Find where the given text appears and provide that cell's center as [x, y] coordinate. 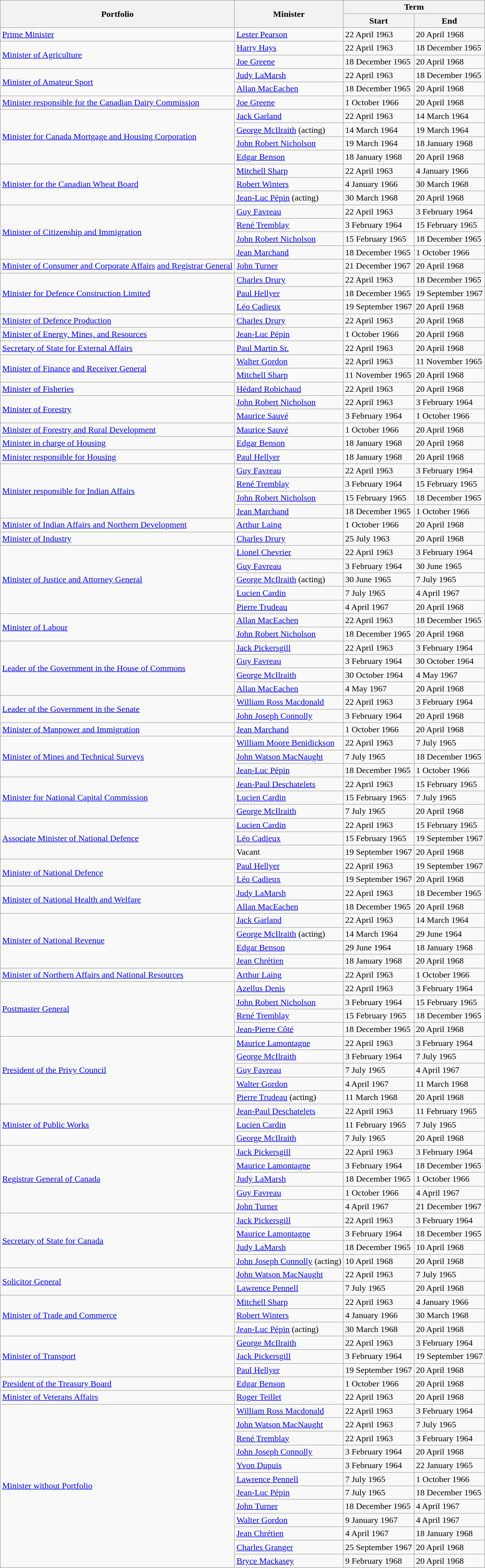
Minister of National Health and Welfare [117, 900]
Minister of Fisheries [117, 389]
Charles Granger [289, 1547]
John Joseph Connolly (acting) [289, 1261]
Associate Minister of National Defence [117, 838]
Minister of Manpower and Immigration [117, 729]
Secretary of State for Canada [117, 1240]
Minister for National Capital Commission [117, 797]
Minister responsible for the Canadian Dairy Commission [117, 102]
Minister [289, 14]
Vacant [289, 852]
9 January 1967 [379, 1520]
Minister of Mines and Technical Surveys [117, 757]
Azellus Denis [289, 988]
Minister without Portfolio [117, 1486]
Minister of Labour [117, 627]
Roger Teillet [289, 1397]
Start [379, 21]
Minister of Justice and Attorney General [117, 579]
Minister of Energy, Mines, and Resources [117, 334]
Minister for the Canadian Wheat Board [117, 184]
Minister of National Defence [117, 873]
Minister of Citizenship and Immigration [117, 232]
25 September 1967 [379, 1547]
Minister of Northern Affairs and National Resources [117, 975]
Harry Hays [289, 48]
Portfolio [117, 14]
Paul Martin Sr. [289, 348]
President of the Privy Council [117, 1070]
William Moore Benidickson [289, 743]
Postmaster General [117, 1009]
Secretary of State for External Affairs [117, 348]
Minister responsible for Housing [117, 457]
Lester Pearson [289, 34]
Minister of Forestry [117, 409]
Minister of Agriculture [117, 55]
Minister for Defence Construction Limited [117, 293]
Minister of Amateur Sport [117, 82]
Minister of Trade and Commerce [117, 1316]
Minister of Industry [117, 539]
Minister of Finance and Receiver General [117, 368]
Solicitor General [117, 1282]
Minister for Canada Mortgage and Housing Corporation [117, 136]
Pierre Trudeau [289, 607]
Pierre Trudeau (acting) [289, 1097]
Hédard Robichaud [289, 389]
Prime Minister [117, 34]
Registrar General of Canada [117, 1179]
Minister of Defence Production [117, 320]
Minister of Forestry and Rural Development [117, 430]
Jean-Pierre Côté [289, 1029]
9 February 1968 [379, 1561]
Yvon Dupuis [289, 1465]
Minister of Public Works [117, 1125]
Leader of the Government in the House of Commons [117, 668]
Lionel Chevrier [289, 552]
Minister in charge of Housing [117, 443]
Minister responsible for Indian Affairs [117, 491]
25 July 1963 [379, 539]
Minister of National Revenue [117, 941]
Minister of Indian Affairs and Northern Development [117, 525]
Minister of Veterans Affairs [117, 1397]
Bryce Mackasey [289, 1561]
Leader of the Government in the Senate [117, 709]
Minister of Consumer and Corporate Affairs and Registrar General [117, 266]
President of the Treasury Board [117, 1384]
Minister of Transport [117, 1356]
Term [414, 7]
End [450, 21]
22 January 1965 [450, 1465]
